Scan for the cell matching the given text and deliver its (x, y) coordinate at center. 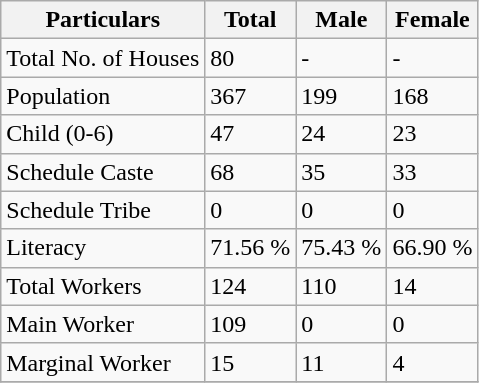
Main Worker (103, 324)
75.43 % (342, 248)
68 (250, 172)
4 (432, 362)
35 (342, 172)
Total (250, 20)
168 (432, 96)
Total Workers (103, 286)
Child (0-6) (103, 134)
Male (342, 20)
33 (432, 172)
Population (103, 96)
110 (342, 286)
199 (342, 96)
14 (432, 286)
Particulars (103, 20)
80 (250, 58)
Female (432, 20)
Literacy (103, 248)
Schedule Tribe (103, 210)
Total No. of Houses (103, 58)
109 (250, 324)
Marginal Worker (103, 362)
23 (432, 134)
124 (250, 286)
11 (342, 362)
71.56 % (250, 248)
66.90 % (432, 248)
15 (250, 362)
Schedule Caste (103, 172)
47 (250, 134)
24 (342, 134)
367 (250, 96)
